Pinpoint the cell where the given text exists, returning its [x, y] midpoint coordinate. 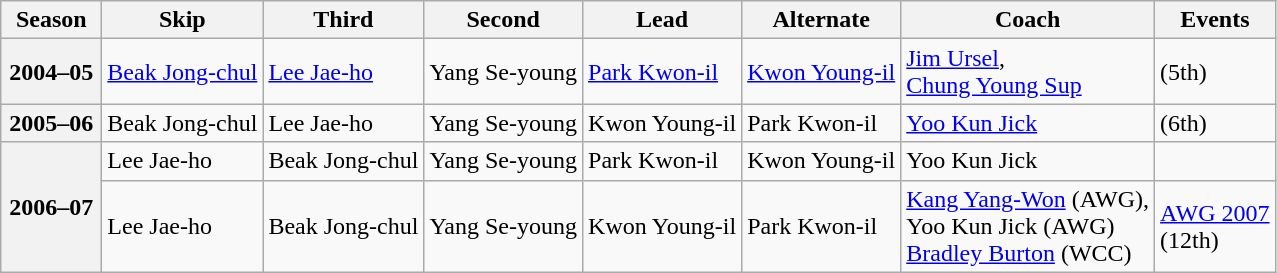
2004–05 [52, 72]
Alternate [822, 20]
AWG 2007 (12th) [1215, 226]
Season [52, 20]
Events [1215, 20]
2005–06 [52, 123]
(6th) [1215, 123]
Second [504, 20]
Kang Yang-Won (AWG),Yoo Kun Jick (AWG)Bradley Burton (WCC) [1028, 226]
Jim Ursel,Chung Young Sup [1028, 72]
Lead [662, 20]
2006–07 [52, 207]
Coach [1028, 20]
(5th) [1215, 72]
Third [344, 20]
Skip [182, 20]
